Search for the cell housing the specified text and yield its (X, Y) center coordinate. 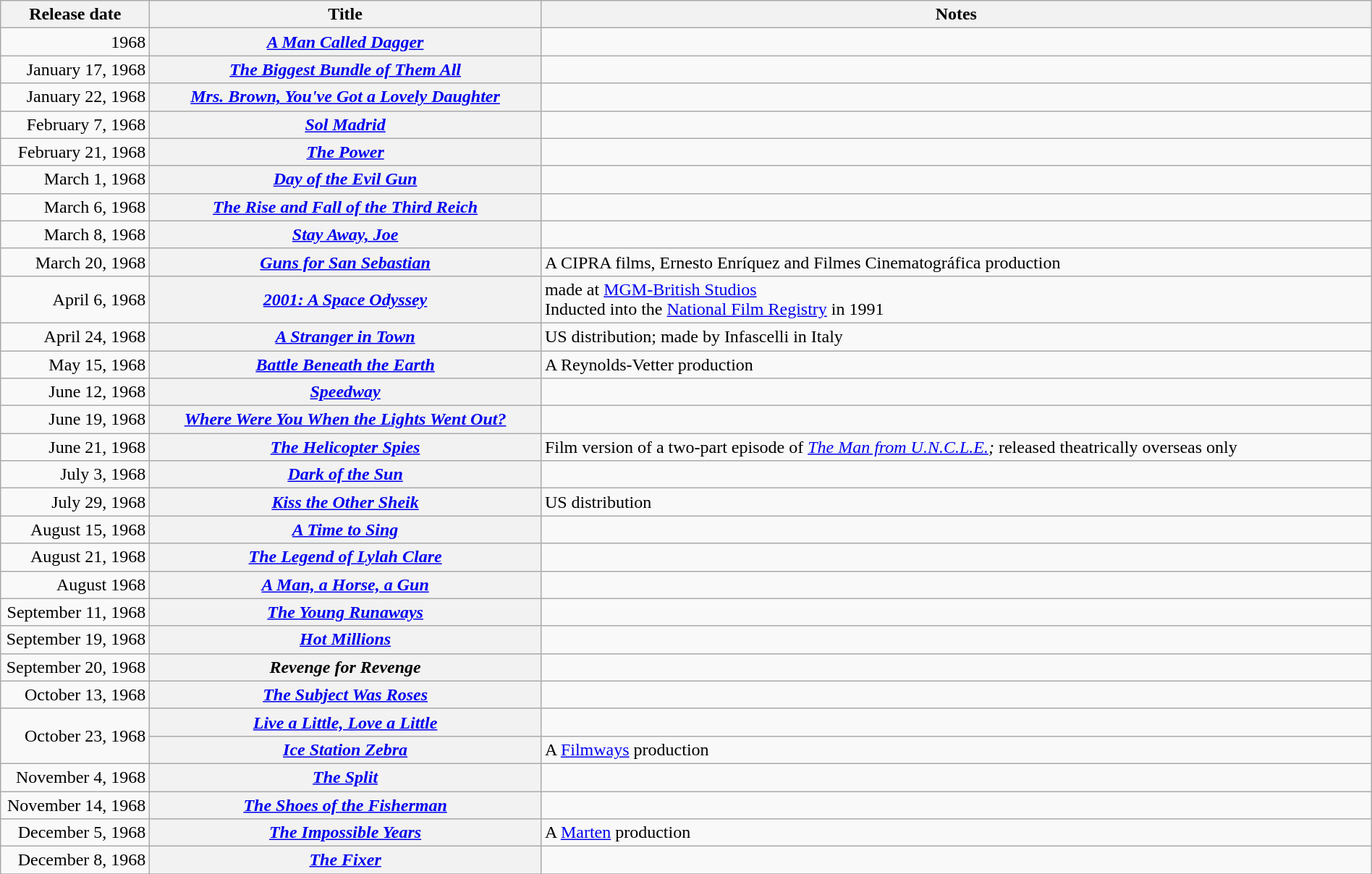
The Impossible Years (346, 833)
March 1, 1968 (75, 179)
Film version of a two-part episode of The Man from U.N.C.L.E.; released theatrically overseas only (956, 447)
Notes (956, 14)
The Power (346, 152)
Stay Away, Joe (346, 234)
A Stranger in Town (346, 336)
The Young Runaways (346, 612)
March 8, 1968 (75, 234)
October 23, 1968 (75, 736)
August 15, 1968 (75, 530)
December 5, 1968 (75, 833)
Dark of the Sun (346, 475)
Speedway (346, 392)
Hot Millions (346, 640)
2001: A Space Odyssey (346, 300)
Ice Station Zebra (346, 750)
US distribution; made by Infascelli in Italy (956, 336)
Battle Beneath the Earth (346, 364)
The Fixer (346, 860)
The Split (346, 777)
July 3, 1968 (75, 475)
Kiss the Other Sheik (346, 502)
1968 (75, 42)
The Rise and Fall of the Third Reich (346, 207)
June 12, 1968 (75, 392)
September 11, 1968 (75, 612)
The Biggest Bundle of Them All (346, 69)
November 4, 1968 (75, 777)
Where Were You When the Lights Went Out? (346, 420)
September 20, 1968 (75, 667)
US distribution (956, 502)
A Man, a Horse, a Gun (346, 585)
February 21, 1968 (75, 152)
A Filmways production (956, 750)
November 14, 1968 (75, 805)
The Shoes of the Fisherman (346, 805)
January 17, 1968 (75, 69)
August 21, 1968 (75, 557)
Live a Little, Love a Little (346, 722)
A Man Called Dagger (346, 42)
August 1968 (75, 585)
Title (346, 14)
June 19, 1968 (75, 420)
A Marten production (956, 833)
April 6, 1968 (75, 300)
March 6, 1968 (75, 207)
December 8, 1968 (75, 860)
June 21, 1968 (75, 447)
made at MGM-British StudiosInducted into the National Film Registry in 1991 (956, 300)
Revenge for Revenge (346, 667)
Sol Madrid (346, 124)
February 7, 1968 (75, 124)
The Legend of Lylah Clare (346, 557)
January 22, 1968 (75, 97)
October 13, 1968 (75, 695)
A Time to Sing (346, 530)
Guns for San Sebastian (346, 262)
July 29, 1968 (75, 502)
A CIPRA films, Ernesto Enríquez and Filmes Cinematográfica production (956, 262)
Day of the Evil Gun (346, 179)
Release date (75, 14)
March 20, 1968 (75, 262)
April 24, 1968 (75, 336)
The Helicopter Spies (346, 447)
The Subject Was Roses (346, 695)
May 15, 1968 (75, 364)
A Reynolds-Vetter production (956, 364)
September 19, 1968 (75, 640)
Mrs. Brown, You've Got a Lovely Daughter (346, 97)
